Return (X, Y) of the center of cell containing provided text 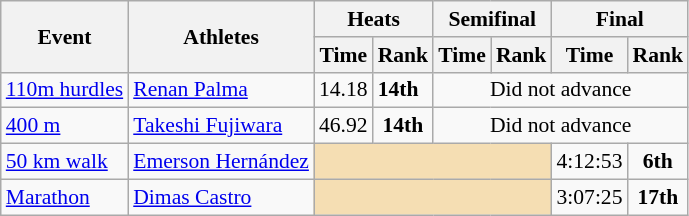
Emerson Hernández (221, 162)
Renan Palma (221, 90)
46.92 (344, 126)
400 m (64, 126)
Heats (374, 19)
110m hurdles (64, 90)
14.18 (344, 90)
Final (620, 19)
17th (658, 197)
3:07:25 (589, 197)
Event (64, 36)
Semifinal (492, 19)
Athletes (221, 36)
Dimas Castro (221, 197)
Takeshi Fujiwara (221, 126)
6th (658, 162)
Marathon (64, 197)
4:12:53 (589, 162)
50 km walk (64, 162)
